Capture the cell that displays the provided text and extract its (X, Y) central coordinate. 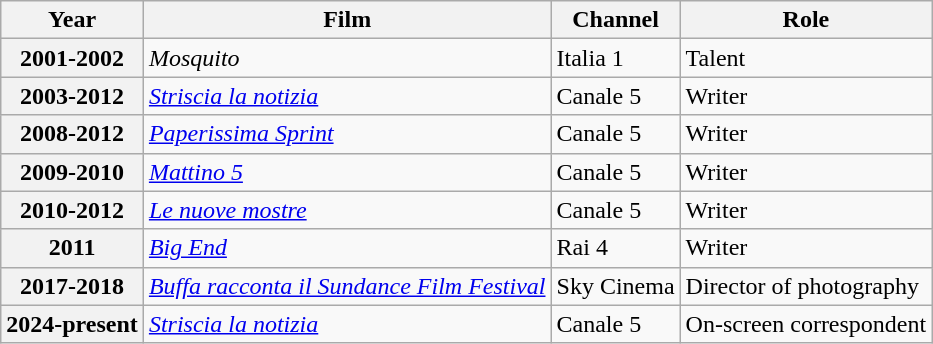
Paperissima Sprint (347, 134)
Big End (347, 248)
Year (72, 20)
On-screen correspondent (806, 324)
2010-2012 (72, 210)
2024-present (72, 324)
Italia 1 (616, 58)
2001-2002 (72, 58)
Rai 4 (616, 248)
Role (806, 20)
Film (347, 20)
Director of photography (806, 286)
Sky Cinema (616, 286)
2011 (72, 248)
2017-2018 (72, 286)
Le nuove mostre (347, 210)
Mattino 5 (347, 172)
Mosquito (347, 58)
2003-2012 (72, 96)
Talent (806, 58)
2009-2010 (72, 172)
2008-2012 (72, 134)
Buffa racconta il Sundance Film Festival (347, 286)
Channel (616, 20)
